From the cell containing the given text, extract its center point as [X, Y] coordinate. 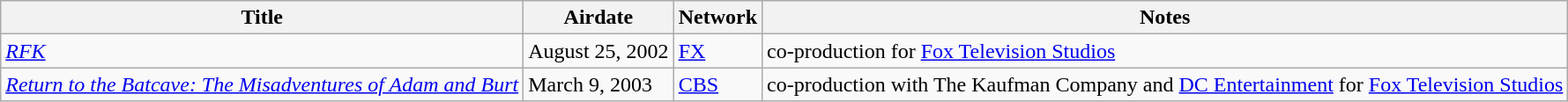
March 9, 2003 [598, 84]
Title [263, 18]
Airdate [598, 18]
Notes [1165, 18]
Network [717, 18]
RFK [263, 51]
August 25, 2002 [598, 51]
Return to the Batcave: The Misadventures of Adam and Burt [263, 84]
co-production for Fox Television Studios [1165, 51]
FX [717, 51]
CBS [717, 84]
co-production with The Kaufman Company and DC Entertainment for Fox Television Studios [1165, 84]
